Return the [X, Y] coordinate for the center point of the cell that contains the specified text.  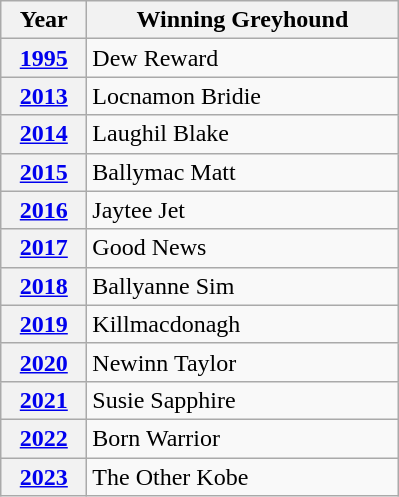
Winning Greyhound [242, 20]
Newinn Taylor [242, 362]
Good News [242, 248]
Ballymac Matt [242, 172]
Jaytee Jet [242, 210]
2017 [44, 248]
2020 [44, 362]
Laughil Blake [242, 134]
2023 [44, 477]
Year [44, 20]
Susie Sapphire [242, 400]
2022 [44, 438]
Locnamon Bridie [242, 96]
2019 [44, 324]
2014 [44, 134]
2016 [44, 210]
1995 [44, 58]
Killmacdonagh [242, 324]
2021 [44, 400]
2018 [44, 286]
Born Warrior [242, 438]
The Other Kobe [242, 477]
2013 [44, 96]
2015 [44, 172]
Ballyanne Sim [242, 286]
Dew Reward [242, 58]
